Pinpoint the cell where the given text exists, returning its [x, y] midpoint coordinate. 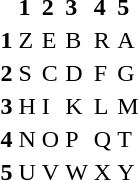
H [27, 106]
S [27, 73]
P [77, 139]
B [77, 40]
Z [27, 40]
C [50, 73]
I [50, 106]
R [102, 40]
N [27, 139]
E [50, 40]
L [102, 106]
F [102, 73]
Q [102, 139]
K [77, 106]
D [77, 73]
O [50, 139]
